Capture the cell that displays the provided text and extract its (x, y) central coordinate. 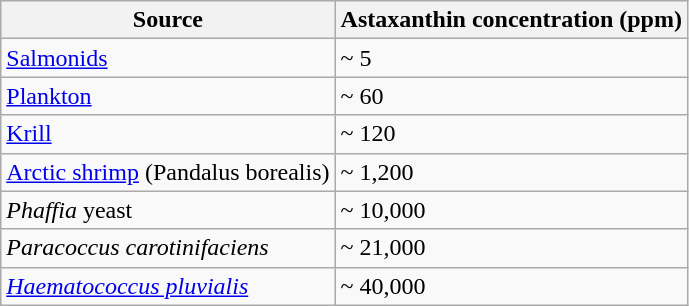
~ 5 (511, 58)
Source (168, 20)
Paracoccus carotinifaciens (168, 248)
Salmonids (168, 58)
Astaxanthin concentration (ppm) (511, 20)
~ 60 (511, 96)
~ 21,000 (511, 248)
Phaffia yeast (168, 210)
Arctic shrimp (Pandalus borealis) (168, 172)
~ 40,000 (511, 286)
Krill (168, 134)
~ 120 (511, 134)
Plankton (168, 96)
Haematococcus pluvialis (168, 286)
~ 1,200 (511, 172)
~ 10,000 (511, 210)
